Detect which cell encompasses the target text, then output its [X, Y] center coordinate. 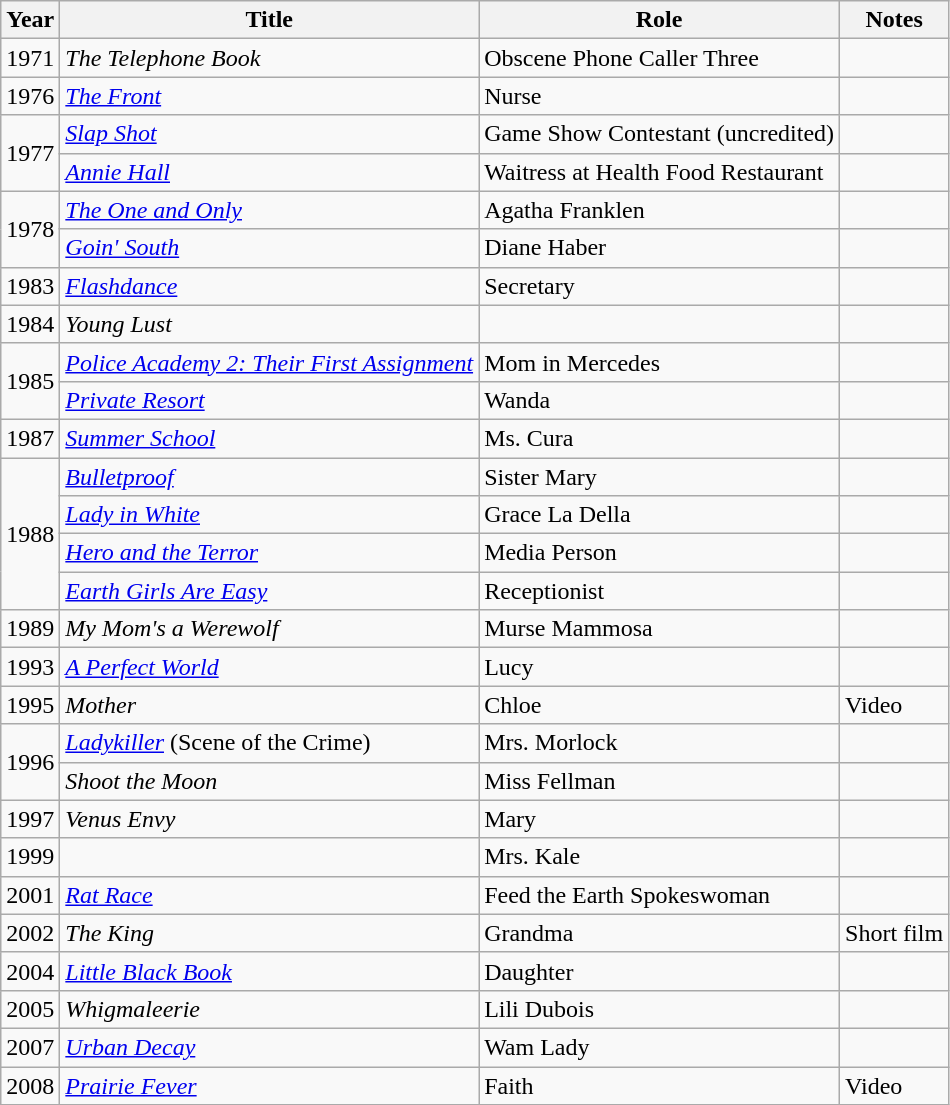
Bulletproof [270, 477]
Rat Race [270, 895]
Diane Haber [660, 248]
Flashdance [270, 286]
Lucy [660, 667]
Receptionist [660, 591]
2001 [30, 895]
Miss Fellman [660, 781]
Little Black Book [270, 971]
Private Resort [270, 400]
Mom in Mercedes [660, 362]
Sister Mary [660, 477]
Summer School [270, 438]
Role [660, 20]
The King [270, 933]
Goin' South [270, 248]
Waitress at Health Food Restaurant [660, 172]
2008 [30, 1085]
The Telephone Book [270, 58]
1995 [30, 705]
1976 [30, 96]
Hero and the Terror [270, 553]
Annie Hall [270, 172]
2002 [30, 933]
Media Person [660, 553]
1999 [30, 857]
My Mom's a Werewolf [270, 629]
Police Academy 2: Their First Assignment [270, 362]
Mary [660, 819]
Feed the Earth Spokeswoman [660, 895]
Ladykiller (Scene of the Crime) [270, 743]
Daughter [660, 971]
Young Lust [270, 324]
Whigmaleerie [270, 1009]
1996 [30, 762]
The Front [270, 96]
1983 [30, 286]
1977 [30, 153]
Slap Shot [270, 134]
Mother [270, 705]
1978 [30, 229]
Title [270, 20]
Game Show Contestant (uncredited) [660, 134]
Lady in White [270, 515]
Obscene Phone Caller Three [660, 58]
Lili Dubois [660, 1009]
2007 [30, 1047]
Venus Envy [270, 819]
Notes [894, 20]
Urban Decay [270, 1047]
2005 [30, 1009]
Year [30, 20]
Wanda [660, 400]
Shoot the Moon [270, 781]
The One and Only [270, 210]
Faith [660, 1085]
Ms. Cura [660, 438]
1971 [30, 58]
Grace La Della [660, 515]
1989 [30, 629]
Short film [894, 933]
1988 [30, 534]
Nurse [660, 96]
Wam Lady [660, 1047]
Earth Girls Are Easy [270, 591]
1987 [30, 438]
1993 [30, 667]
Murse Mammosa [660, 629]
A Perfect World [270, 667]
Grandma [660, 933]
1985 [30, 381]
Mrs. Kale [660, 857]
2004 [30, 971]
1984 [30, 324]
Prairie Fever [270, 1085]
Agatha Franklen [660, 210]
Secretary [660, 286]
Chloe [660, 705]
1997 [30, 819]
Mrs. Morlock [660, 743]
